Determine the (X, Y) coordinate at the center of the cell enclosing the given text.  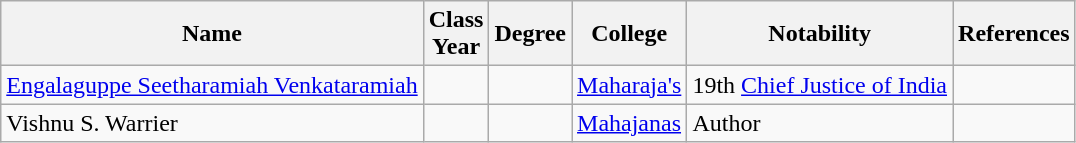
Engalaguppe Seetharamiah Venkataramiah (212, 85)
Vishnu S. Warrier (212, 123)
19th Chief Justice of India (820, 85)
Mahajanas (630, 123)
Name (212, 34)
College (630, 34)
Author (820, 123)
Degree (530, 34)
Notability (820, 34)
Maharaja's (630, 85)
References (1014, 34)
ClassYear (456, 34)
